Determine the (X, Y) coordinate at the center of the cell enclosing the given text.  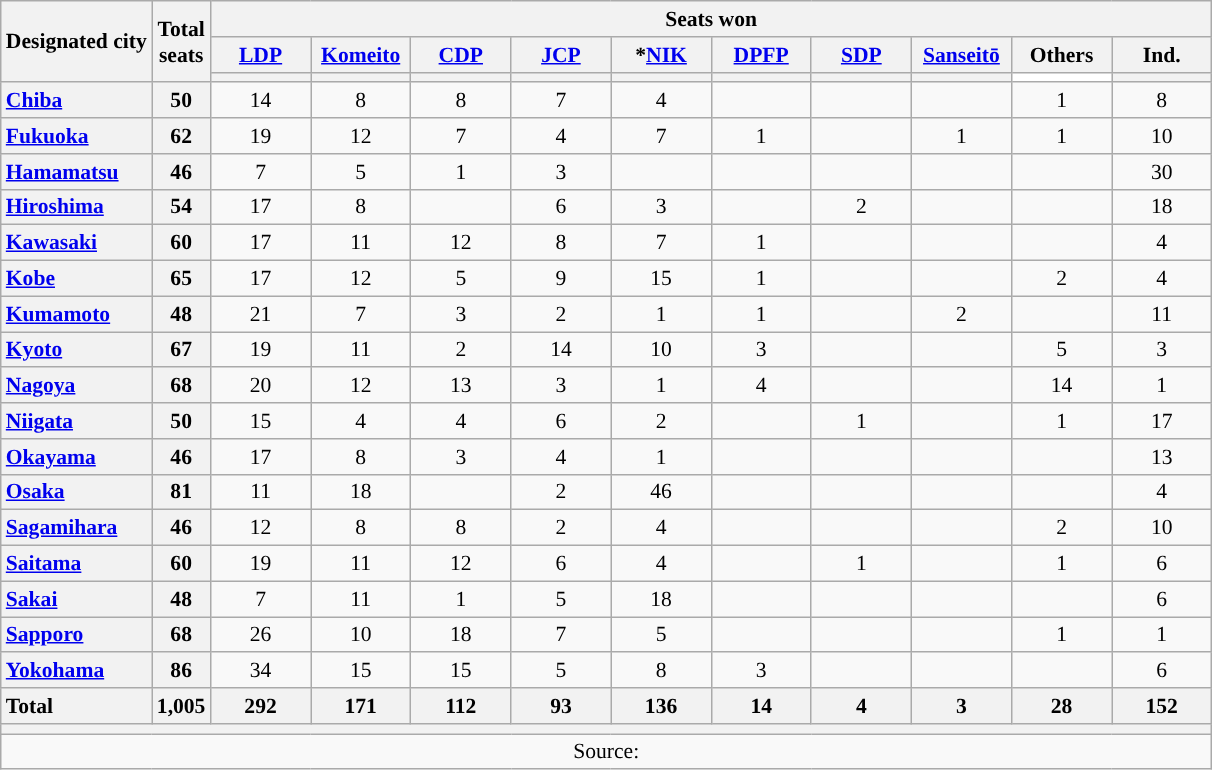
Kumamoto (76, 314)
54 (182, 207)
Komeito (361, 55)
67 (182, 350)
Yokohama (76, 671)
JCP (561, 55)
Hamamatsu (76, 172)
152 (1162, 706)
30 (1162, 172)
Chiba (76, 101)
28 (1061, 706)
Ind. (1162, 55)
Nagoya (76, 386)
20 (260, 386)
Kawasaki (76, 243)
26 (260, 635)
62 (182, 136)
Niigata (76, 421)
Fukuoka (76, 136)
65 (182, 279)
Designated city (76, 42)
DPFP (761, 55)
Kyoto (76, 350)
Kobe (76, 279)
Seats won (710, 19)
93 (561, 706)
SDP (861, 55)
Osaka (76, 492)
Saitama (76, 564)
Sanseitō (961, 55)
86 (182, 671)
171 (361, 706)
Totalseats (182, 42)
Sapporo (76, 635)
136 (661, 706)
Sagamihara (76, 528)
9 (561, 279)
Others (1061, 55)
292 (260, 706)
Source: (606, 752)
LDP (260, 55)
1,005 (182, 706)
*NIK (661, 55)
21 (260, 314)
81 (182, 492)
Okayama (76, 457)
Sakai (76, 599)
112 (461, 706)
Hiroshima (76, 207)
Total (76, 706)
34 (260, 671)
CDP (461, 55)
